Determine the [X, Y] coordinate at the center of the cell enclosing the given text.  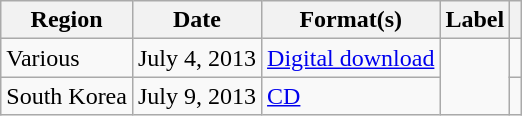
Format(s) [351, 20]
July 9, 2013 [196, 96]
Region [67, 20]
Various [67, 58]
Digital download [351, 58]
South Korea [67, 96]
Label [475, 20]
July 4, 2013 [196, 58]
CD [351, 96]
Date [196, 20]
